Return the [X, Y] coordinate for the center point of the cell that contains the specified text.  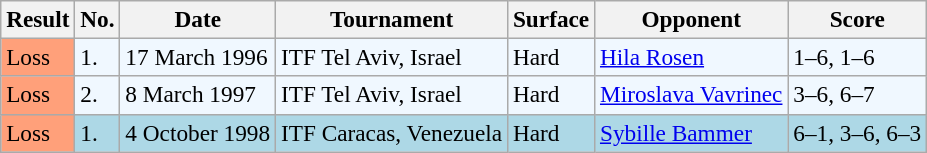
17 March 1996 [198, 57]
No. [98, 19]
Sybille Bammer [692, 133]
Miroslava Vavrinec [692, 95]
2. [98, 95]
Opponent [692, 19]
Tournament [392, 19]
ITF Caracas, Venezuela [392, 133]
Score [858, 19]
Hila Rosen [692, 57]
4 October 1998 [198, 133]
Surface [552, 19]
6–1, 3–6, 6–3 [858, 133]
Result [38, 19]
Date [198, 19]
1–6, 1–6 [858, 57]
8 March 1997 [198, 95]
3–6, 6–7 [858, 95]
